From the cell containing the given text, extract its center point as (X, Y) coordinate. 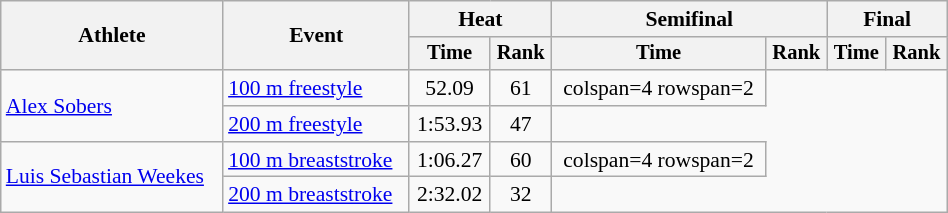
Final (887, 19)
32 (520, 195)
100 m freestyle (316, 88)
1:06.27 (450, 160)
61 (520, 88)
1:53.93 (450, 124)
Semifinal (689, 19)
200 m breaststroke (316, 195)
Event (316, 36)
60 (520, 160)
Alex Sobers (112, 106)
100 m breaststroke (316, 160)
200 m freestyle (316, 124)
2:32.02 (450, 195)
Heat (480, 19)
47 (520, 124)
52.09 (450, 88)
Athlete (112, 36)
Luis Sebastian Weekes (112, 178)
